Return the (x, y) coordinate for the center point of the cell that contains the specified text.  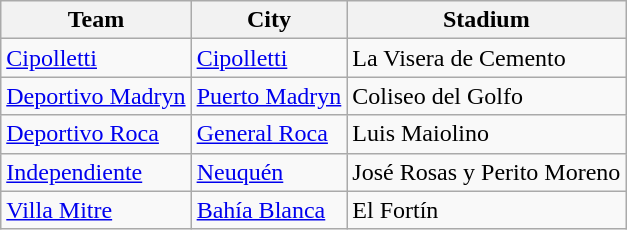
Neuquén (269, 172)
Deportivo Madryn (96, 96)
Stadium (486, 20)
Team (96, 20)
Villa Mitre (96, 210)
Independiente (96, 172)
Deportivo Roca (96, 134)
Luis Maiolino (486, 134)
Bahía Blanca (269, 210)
El Fortín (486, 210)
La Visera de Cemento (486, 58)
General Roca (269, 134)
José Rosas y Perito Moreno (486, 172)
Coliseo del Golfo (486, 96)
City (269, 20)
Puerto Madryn (269, 96)
